Find where the given text appears and provide that cell's center as [X, Y] coordinate. 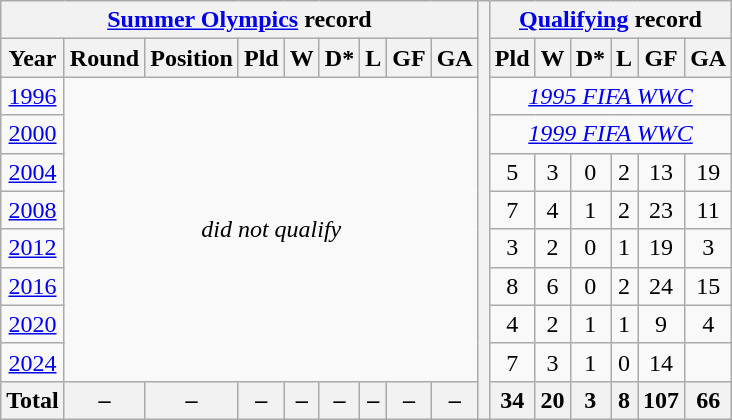
2016 [33, 286]
11 [708, 210]
24 [662, 286]
2024 [33, 362]
5 [512, 172]
20 [552, 400]
Round [104, 58]
1995 FIFA WWC [610, 96]
did not qualify [271, 229]
2004 [33, 172]
9 [662, 324]
Total [33, 400]
13 [662, 172]
66 [708, 400]
1996 [33, 96]
2000 [33, 134]
2020 [33, 324]
2008 [33, 210]
107 [662, 400]
2012 [33, 248]
Year [33, 58]
Position [192, 58]
15 [708, 286]
14 [662, 362]
23 [662, 210]
Summer Olympics record [240, 20]
Qualifying record [610, 20]
1999 FIFA WWC [610, 134]
34 [512, 400]
6 [552, 286]
